Extract the (x, y) coordinate from the center of the cell holding the provided text.  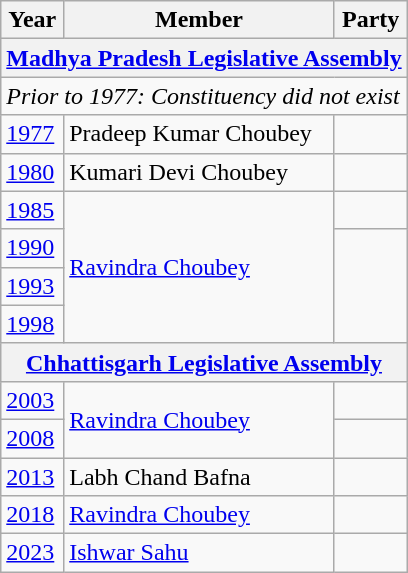
1990 (32, 248)
Member (199, 20)
Chhattisgarh Legislative Assembly (204, 362)
Prior to 1977: Constituency did not exist (204, 96)
2003 (32, 400)
1980 (32, 172)
Party (370, 20)
2008 (32, 438)
2023 (32, 553)
1998 (32, 324)
Kumari Devi Choubey (199, 172)
Year (32, 20)
1985 (32, 210)
Madhya Pradesh Legislative Assembly (204, 58)
Labh Chand Bafna (199, 477)
Ishwar Sahu (199, 553)
1977 (32, 134)
1993 (32, 286)
2013 (32, 477)
Pradeep Kumar Choubey (199, 134)
2018 (32, 515)
